Provide the [X, Y] coordinate of the cell's center where the given text is located.  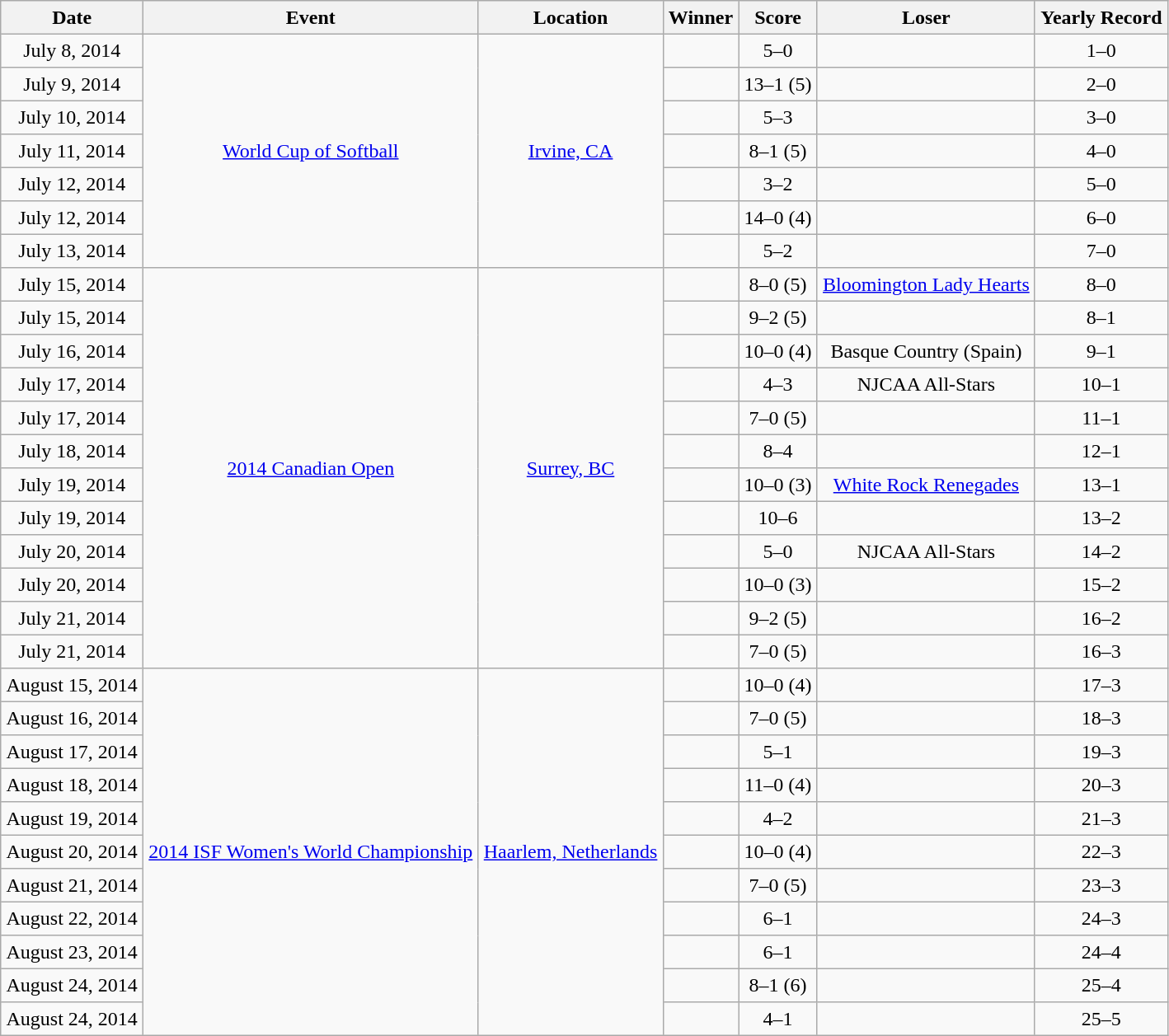
Haarlem, Netherlands [570, 852]
10–6 [778, 518]
Score [778, 17]
3–0 [1101, 117]
8–0 (5) [778, 284]
5–2 [778, 251]
August 18, 2014 [73, 785]
Location [570, 17]
July 18, 2014 [73, 451]
4–3 [778, 384]
White Rock Renegades [926, 485]
2–0 [1101, 84]
Irvine, CA [570, 151]
20–3 [1101, 785]
7–0 [1101, 251]
August 21, 2014 [73, 885]
4–0 [1101, 151]
Loser [926, 17]
3–2 [778, 184]
Event [311, 17]
14–0 (4) [778, 218]
July 13, 2014 [73, 251]
15–2 [1101, 584]
July 16, 2014 [73, 351]
August 19, 2014 [73, 818]
8–1 (6) [778, 985]
11–0 (4) [778, 785]
August 22, 2014 [73, 918]
13–1 [1101, 485]
9–1 [1101, 351]
8–1 (5) [778, 151]
4–2 [778, 818]
2014 ISF Women's World Championship [311, 852]
23–3 [1101, 885]
Winner [701, 17]
8–1 [1101, 317]
16–2 [1101, 618]
14–2 [1101, 551]
21–3 [1101, 818]
22–3 [1101, 851]
24–3 [1101, 918]
July 9, 2014 [73, 84]
12–1 [1101, 451]
24–4 [1101, 952]
August 16, 2014 [73, 718]
August 23, 2014 [73, 952]
8–0 [1101, 284]
18–3 [1101, 718]
10–1 [1101, 384]
8–4 [778, 451]
World Cup of Softball [311, 151]
1–0 [1101, 50]
5–3 [778, 117]
25–5 [1101, 1019]
5–1 [778, 752]
Yearly Record [1101, 17]
13–2 [1101, 518]
17–3 [1101, 685]
2014 Canadian Open [311, 468]
4–1 [778, 1019]
13–1 (5) [778, 84]
6–0 [1101, 218]
Surrey, BC [570, 468]
11–1 [1101, 418]
July 10, 2014 [73, 117]
July 8, 2014 [73, 50]
19–3 [1101, 752]
August 15, 2014 [73, 685]
Bloomington Lady Hearts [926, 284]
16–3 [1101, 651]
25–4 [1101, 985]
Date [73, 17]
August 20, 2014 [73, 851]
August 17, 2014 [73, 752]
July 11, 2014 [73, 151]
Basque Country (Spain) [926, 351]
